Detect which cell encompasses the target text, then output its [x, y] center coordinate. 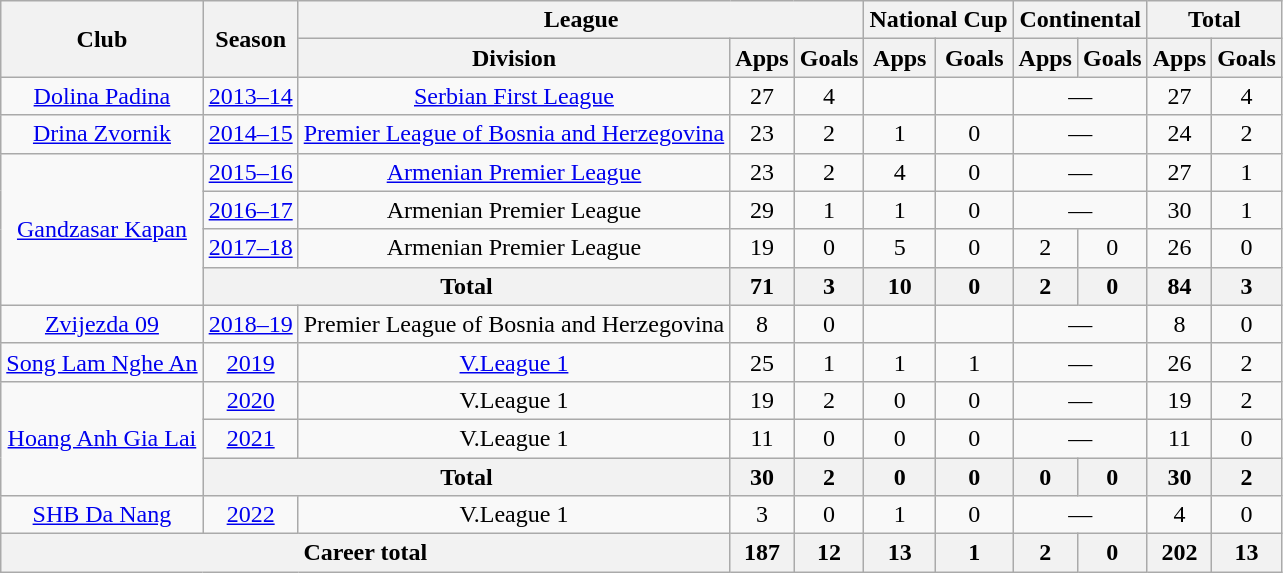
Continental [1080, 20]
2019 [250, 362]
Club [102, 39]
National Cup [938, 20]
Season [250, 39]
84 [1179, 286]
2018–19 [250, 324]
2014–15 [250, 134]
2015–16 [250, 172]
Division [514, 58]
5 [900, 248]
League [581, 20]
187 [762, 553]
71 [762, 286]
2021 [250, 438]
25 [762, 362]
Gandzasar Kapan [102, 229]
Serbian First League [514, 96]
2020 [250, 400]
Career total [366, 553]
29 [762, 210]
202 [1179, 553]
Hoang Anh Gia Lai [102, 438]
Zvijezda 09 [102, 324]
Song Lam Nghe An [102, 362]
Drina Zvornik [102, 134]
2016–17 [250, 210]
24 [1179, 134]
Dolina Padina [102, 96]
2013–14 [250, 96]
12 [829, 553]
SHB Da Nang [102, 515]
2017–18 [250, 248]
10 [900, 286]
2022 [250, 515]
